Return [X, Y] of the center of cell containing provided text 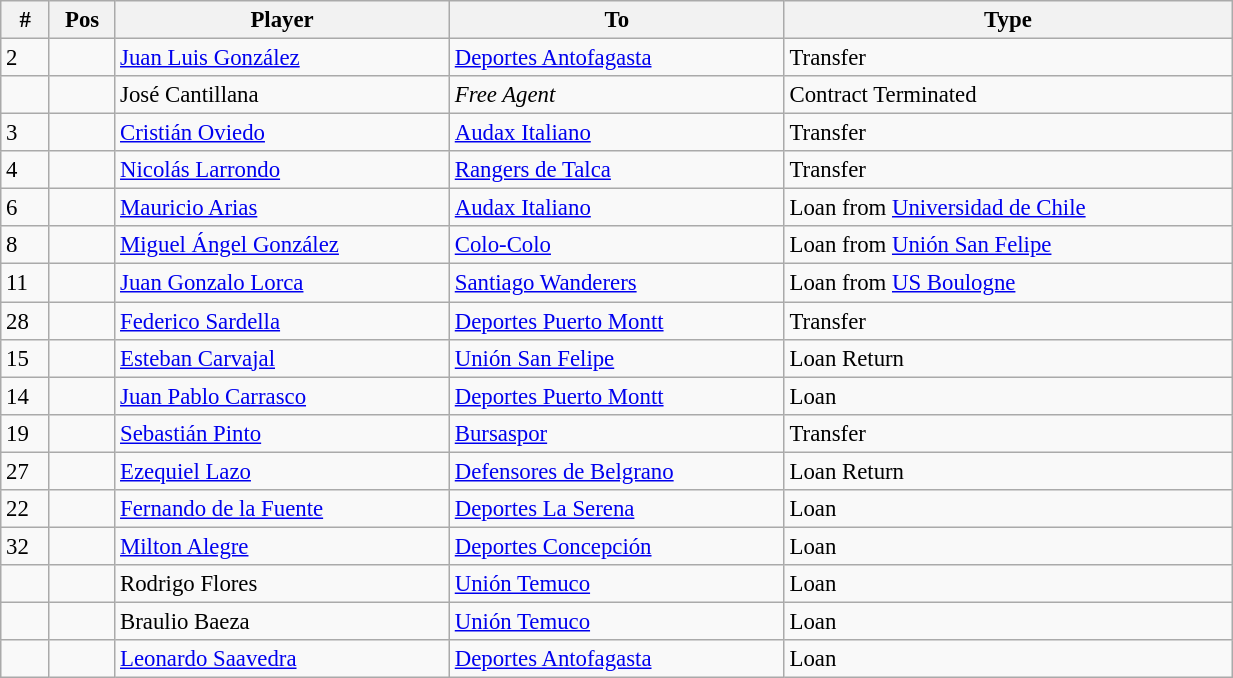
To [616, 20]
Ezequiel Lazo [282, 471]
Type [1008, 20]
Player [282, 20]
# [26, 20]
Mauricio Arias [282, 208]
Rodrigo Flores [282, 584]
3 [26, 133]
Pos [82, 20]
Loan from Unión San Felipe [1008, 245]
32 [26, 546]
Defensores de Belgrano [616, 471]
Juan Luis González [282, 58]
Braulio Baeza [282, 621]
Nicolás Larrondo [282, 170]
José Cantillana [282, 95]
Cristián Oviedo [282, 133]
6 [26, 208]
Unión San Felipe [616, 358]
Loan from US Boulogne [1008, 283]
4 [26, 170]
11 [26, 283]
Juan Gonzalo Lorca [282, 283]
Deportes La Serena [616, 509]
19 [26, 433]
22 [26, 509]
Leonardo Saavedra [282, 659]
Free Agent [616, 95]
28 [26, 321]
8 [26, 245]
Juan Pablo Carrasco [282, 396]
Federico Sardella [282, 321]
Milton Alegre [282, 546]
14 [26, 396]
2 [26, 58]
Bursaspor [616, 433]
Rangers de Talca [616, 170]
15 [26, 358]
Esteban Carvajal [282, 358]
Deportes Concepción [616, 546]
Fernando de la Fuente [282, 509]
Sebastián Pinto [282, 433]
Contract Terminated [1008, 95]
Colo-Colo [616, 245]
27 [26, 471]
Miguel Ángel González [282, 245]
Santiago Wanderers [616, 283]
Loan from Universidad de Chile [1008, 208]
